Capture the cell that displays the provided text and extract its [x, y] central coordinate. 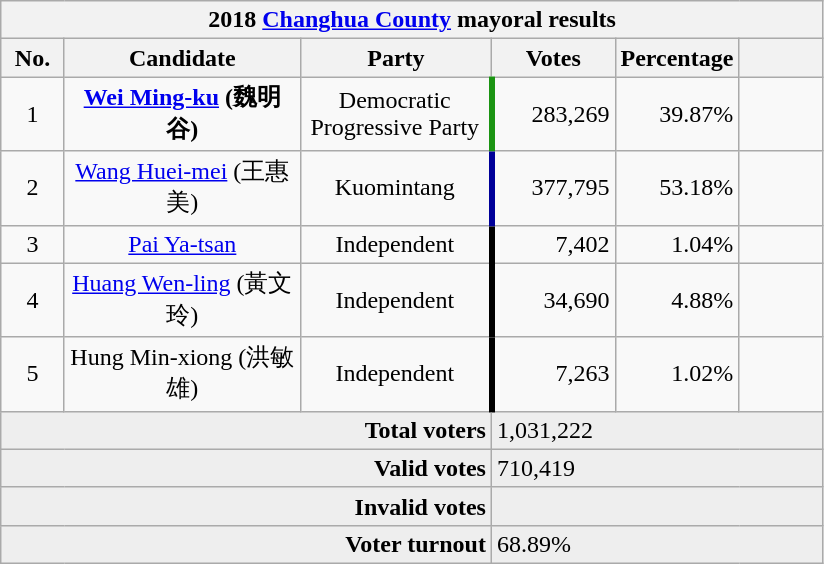
34,690 [553, 300]
Party [396, 58]
710,419 [657, 468]
39.87% [677, 114]
53.18% [677, 188]
Total voters [246, 430]
Kuomintang [396, 188]
4 [33, 300]
Voter turnout [246, 544]
2018 Changhua County mayoral results [412, 20]
Valid votes [246, 468]
Wang Huei-mei (王惠美) [182, 188]
283,269 [553, 114]
Democratic Progressive Party [396, 114]
7,263 [553, 374]
1.04% [677, 244]
1,031,222 [657, 430]
Votes [553, 58]
7,402 [553, 244]
Hung Min-xiong (洪敏雄) [182, 374]
2 [33, 188]
1 [33, 114]
Percentage [677, 58]
4.88% [677, 300]
Huang Wen-ling (黃文玲) [182, 300]
Wei Ming-ku (魏明谷) [182, 114]
Pai Ya-tsan [182, 244]
3 [33, 244]
No. [33, 58]
5 [33, 374]
1.02% [677, 374]
377,795 [553, 188]
Invalid votes [246, 506]
Candidate [182, 58]
68.89% [657, 544]
